Capture the cell that displays the provided text and extract its [X, Y] central coordinate. 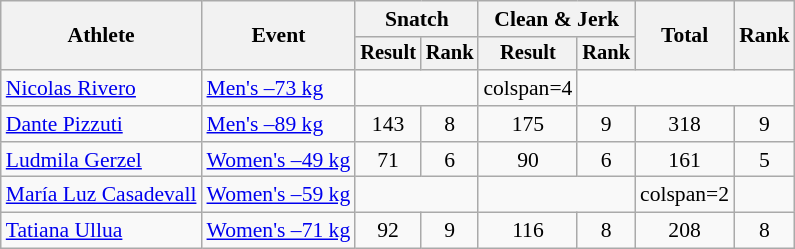
colspan=2 [684, 195]
92 [388, 231]
143 [388, 124]
Ludmila Gerzel [102, 160]
175 [528, 124]
María Luz Casadevall [102, 195]
Women's –71 kg [278, 231]
161 [684, 160]
Athlete [102, 36]
Tatiana Ullua [102, 231]
Women's –59 kg [278, 195]
Event [278, 36]
Clean & Jerk [556, 19]
71 [388, 160]
Nicolas Rivero [102, 88]
Men's –89 kg [278, 124]
5 [764, 160]
Snatch [416, 19]
Total [684, 36]
208 [684, 231]
Dante Pizzuti [102, 124]
318 [684, 124]
colspan=4 [528, 88]
Women's –49 kg [278, 160]
Men's –73 kg [278, 88]
90 [528, 160]
116 [528, 231]
